Return [X, Y] of the center of cell containing provided text 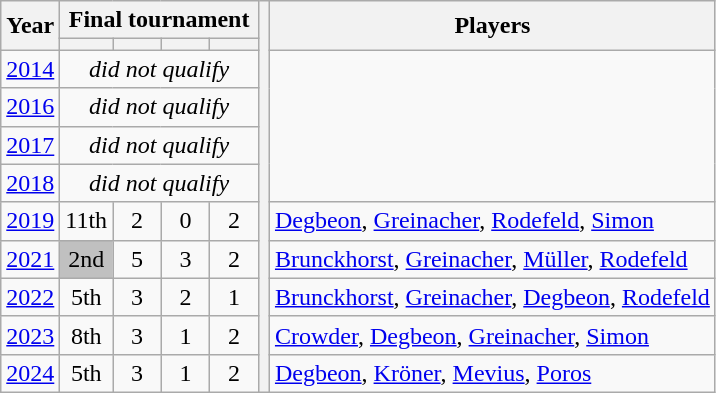
8th [86, 335]
11th [86, 221]
2022 [30, 297]
2023 [30, 335]
Brunckhorst, Greinacher, Müller, Rodefeld [492, 259]
0 [186, 221]
2nd [86, 259]
2021 [30, 259]
Brunckhorst, Greinacher, Degbeon, Rodefeld [492, 297]
2017 [30, 145]
2018 [30, 183]
Year [30, 26]
2016 [30, 107]
Players [492, 26]
2014 [30, 69]
Final tournament [160, 20]
Degbeon, Greinacher, Rodefeld, Simon [492, 221]
5 [138, 259]
2019 [30, 221]
2024 [30, 373]
Crowder, Degbeon, Greinacher, Simon [492, 335]
Degbeon, Kröner, Mevius, Poros [492, 373]
